Find where the given text appears and provide that cell's center as (X, Y) coordinate. 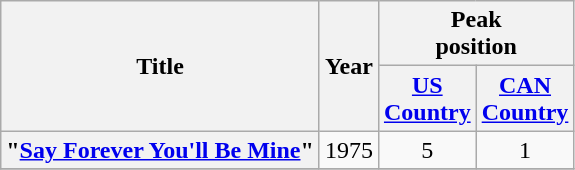
1975 (348, 150)
"Say Forever You'll Be Mine" (160, 150)
Peakposition (476, 34)
1 (525, 150)
Year (348, 66)
CANCountry (525, 98)
Title (160, 66)
USCountry (427, 98)
5 (427, 150)
